Search for the cell housing the specified text and yield its (x, y) center coordinate. 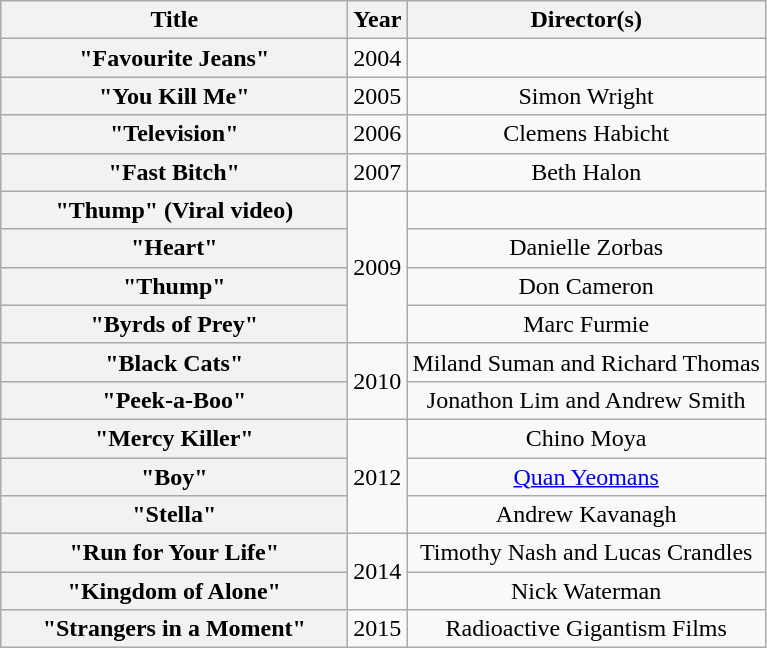
Radioactive Gigantism Films (586, 629)
"Black Cats" (174, 362)
2005 (378, 96)
Andrew Kavanagh (586, 515)
"Stella" (174, 515)
2007 (378, 172)
2015 (378, 629)
"Thump" (Viral video) (174, 210)
Nick Waterman (586, 591)
2012 (378, 476)
Chino Moya (586, 438)
2014 (378, 572)
"Boy" (174, 477)
2006 (378, 134)
Beth Halon (586, 172)
"Peek-a-Boo" (174, 400)
"Mercy Killer" (174, 438)
Year (378, 20)
"Thump" (174, 286)
Jonathon Lim and Andrew Smith (586, 400)
Marc Furmie (586, 324)
"Television" (174, 134)
2004 (378, 58)
"Heart" (174, 248)
"Strangers in a Moment" (174, 629)
Timothy Nash and Lucas Crandles (586, 553)
"Fast Bitch" (174, 172)
Quan Yeomans (586, 477)
"Kingdom of Alone" (174, 591)
Miland Suman and Richard Thomas (586, 362)
Simon Wright (586, 96)
Title (174, 20)
Don Cameron (586, 286)
Director(s) (586, 20)
2010 (378, 381)
"Favourite Jeans" (174, 58)
Clemens Habicht (586, 134)
"Run for Your Life" (174, 553)
Danielle Zorbas (586, 248)
"Byrds of Prey" (174, 324)
2009 (378, 267)
"You Kill Me" (174, 96)
